Search for the cell housing the specified text and yield its [X, Y] center coordinate. 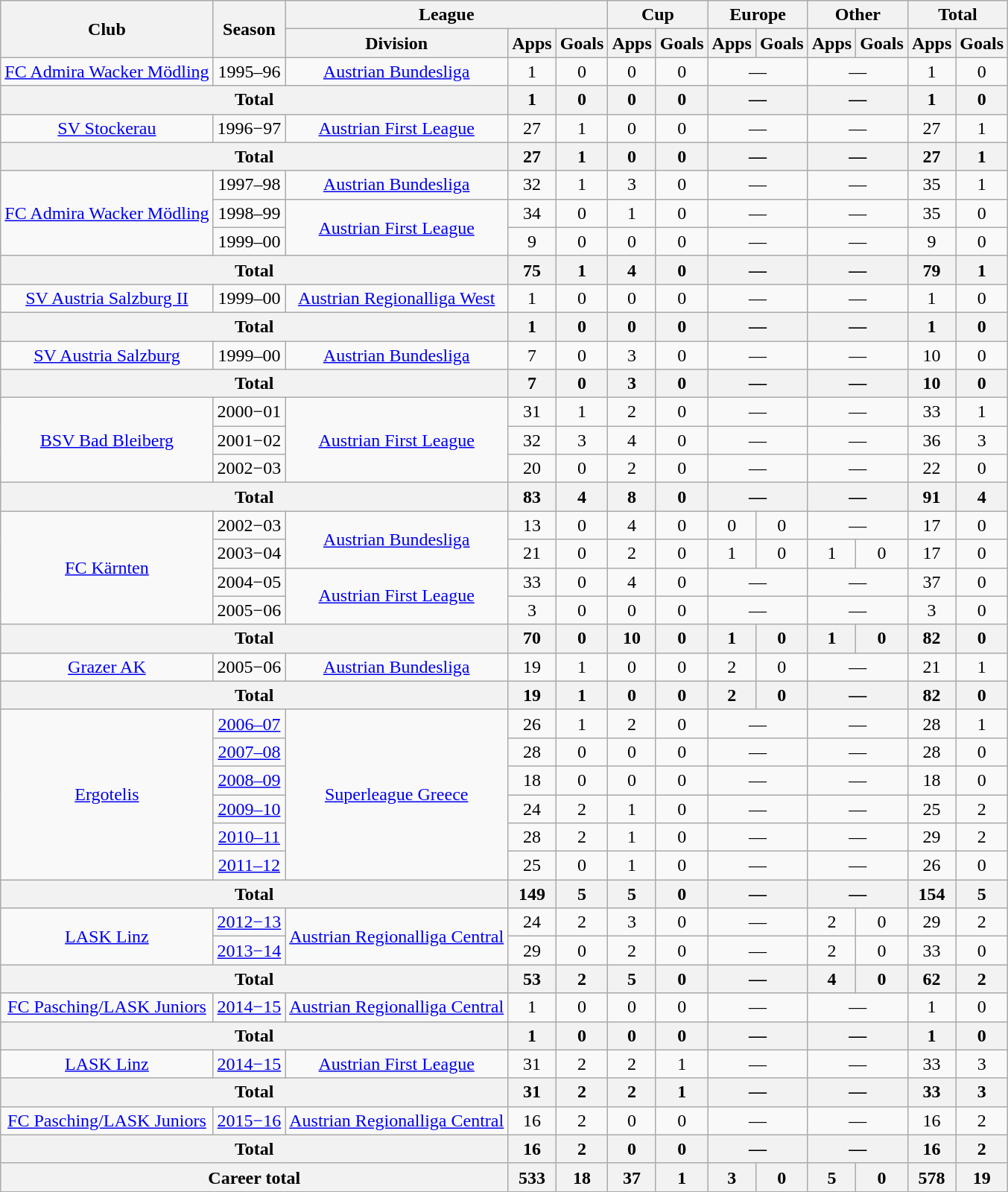
13 [532, 525]
Career total [255, 1177]
1997–98 [249, 185]
2007–08 [249, 752]
2010–11 [249, 837]
2001−02 [249, 440]
8 [632, 497]
149 [532, 894]
1998–99 [249, 213]
2015−16 [249, 1120]
Ergotelis [107, 794]
Europe [758, 15]
91 [931, 497]
75 [532, 270]
League [447, 15]
SV Austria Salzburg [107, 355]
22 [931, 469]
2009–10 [249, 808]
2003−04 [249, 554]
34 [532, 213]
Austrian Regionalliga West [396, 298]
2012−13 [249, 922]
83 [532, 497]
Superleague Greece [396, 794]
2008–09 [249, 780]
70 [532, 638]
1996−97 [249, 128]
20 [532, 469]
FC Kärnten [107, 568]
79 [931, 270]
53 [532, 979]
Season [249, 29]
533 [532, 1177]
2006–07 [249, 723]
Grazer AK [107, 667]
62 [931, 979]
Other [858, 15]
2004−05 [249, 582]
154 [931, 894]
36 [931, 440]
Cup [658, 15]
SV Stockerau [107, 128]
578 [931, 1177]
2013−14 [249, 951]
Division [396, 43]
2011–12 [249, 866]
SV Austria Salzburg II [107, 298]
BSV Bad Bleiberg [107, 440]
2000−01 [249, 412]
Club [107, 29]
1995–96 [249, 72]
